Provide the (x, y) coordinate of the cell's center where the given text is located.  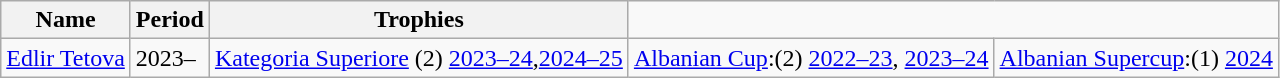
Trophies (418, 20)
Name (66, 20)
2023– (170, 58)
Edlir Tetova (66, 58)
Kategoria Superiore (2) 2023–24,2024–25 (418, 58)
Albanian Cup:(2) 2022–23, 2023–24 (811, 58)
Albanian Supercup:(1) 2024 (1136, 58)
Period (170, 20)
